Pinpoint the cell where the given text exists, returning its [X, Y] midpoint coordinate. 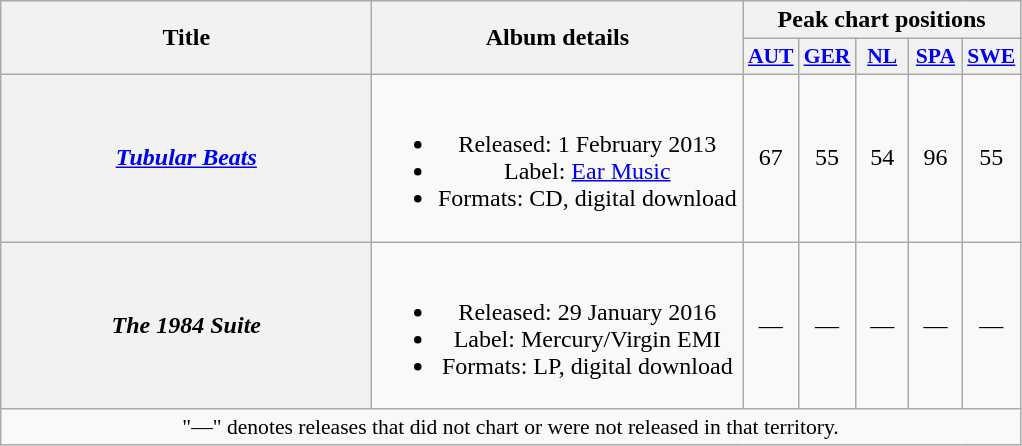
Tubular Beats [186, 158]
"—" denotes releases that did not chart or were not released in that territory. [511, 427]
96 [936, 158]
SWE [991, 57]
NL [882, 57]
Album details [558, 38]
67 [771, 158]
GER [828, 57]
Released: 1 February 2013Label: Ear MusicFormats: CD, digital download [558, 158]
AUT [771, 57]
Title [186, 38]
Released: 29 January 2016Label: Mercury/Virgin EMIFormats: LP, digital download [558, 326]
SPA [936, 57]
Peak chart positions [882, 20]
The 1984 Suite [186, 326]
54 [882, 158]
